Determine the [x, y] coordinate at the center of the cell enclosing the given text.  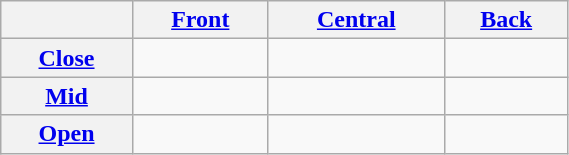
Central [356, 20]
Mid [67, 96]
Front [200, 20]
Open [67, 134]
Close [67, 58]
Back [506, 20]
